Return (X, Y) of the center of cell containing provided text 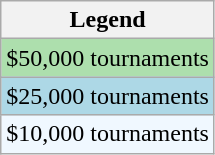
Legend (108, 20)
$10,000 tournaments (108, 134)
$25,000 tournaments (108, 96)
$50,000 tournaments (108, 58)
